Extract the (X, Y) coordinate from the center of the cell holding the provided text.  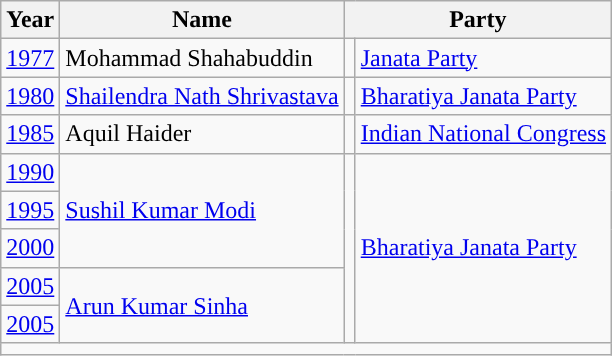
Party (478, 20)
1977 (30, 58)
Indian National Congress (483, 134)
Shailendra Nath Shrivastava (202, 96)
Sushil Kumar Modi (202, 210)
Arun Kumar Sinha (202, 305)
Year (30, 20)
Janata Party (483, 58)
1995 (30, 210)
Name (202, 20)
Aquil Haider (202, 134)
1980 (30, 96)
2000 (30, 248)
1985 (30, 134)
1990 (30, 172)
Mohammad Shahabuddin (202, 58)
